Provide the [X, Y] coordinate of the cell's center where the given text is located.  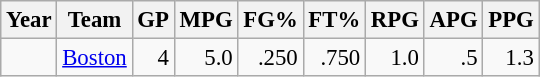
1.3 [511, 58]
4 [153, 58]
PPG [511, 20]
FG% [270, 20]
.750 [334, 58]
APG [454, 20]
.250 [270, 58]
FT% [334, 20]
Team [94, 20]
Year [29, 20]
1.0 [396, 58]
GP [153, 20]
5.0 [206, 58]
RPG [396, 20]
Boston [94, 58]
.5 [454, 58]
MPG [206, 20]
